From the cell containing the given text, extract its center point as (X, Y) coordinate. 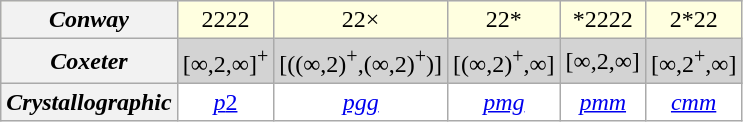
p2 (226, 102)
*2222 (602, 20)
2222 (226, 20)
Coxeter (89, 62)
Crystallographic (89, 102)
pmg (504, 102)
[∞,2,∞]+ (226, 62)
pgg (361, 102)
[∞,2+,∞] (694, 62)
Conway (89, 20)
[(∞,2)+,∞] (504, 62)
cmm (694, 102)
pmm (602, 102)
22* (504, 20)
22× (361, 20)
2*22 (694, 20)
[((∞,2)+,(∞,2)+)] (361, 62)
[∞,2,∞] (602, 62)
